Determine the [x, y] coordinate at the center of the cell enclosing the given text.  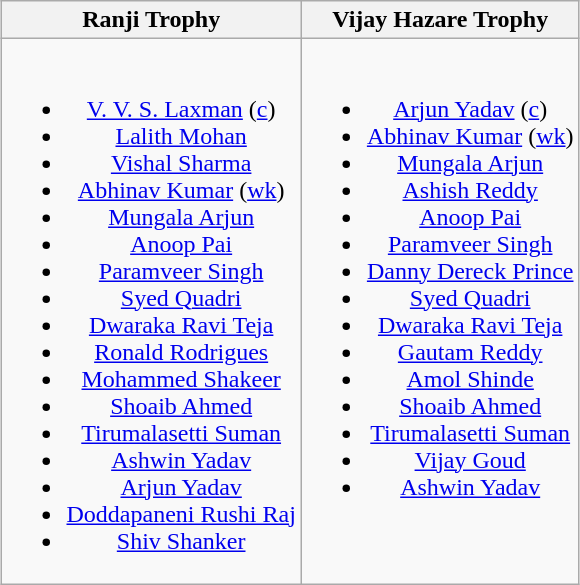
Vijay Hazare Trophy [440, 20]
Ranji Trophy [151, 20]
